Find where the given text appears and provide that cell's center as [x, y] coordinate. 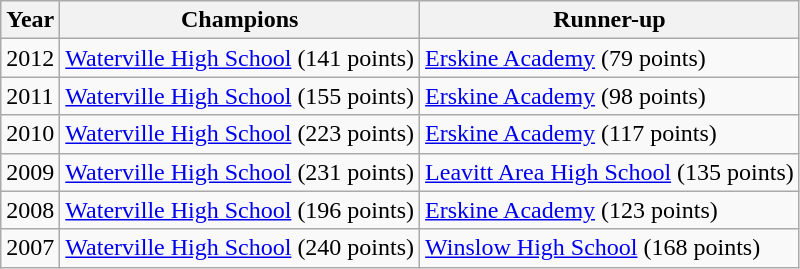
2012 [30, 58]
Erskine Academy (117 points) [610, 134]
Waterville High School (240 points) [240, 248]
Waterville High School (155 points) [240, 96]
Erskine Academy (98 points) [610, 96]
Leavitt Area High School (135 points) [610, 172]
Waterville High School (196 points) [240, 210]
Waterville High School (231 points) [240, 172]
Winslow High School (168 points) [610, 248]
2008 [30, 210]
Year [30, 20]
2010 [30, 134]
Champions [240, 20]
2011 [30, 96]
Erskine Academy (123 points) [610, 210]
Waterville High School (141 points) [240, 58]
Waterville High School (223 points) [240, 134]
2007 [30, 248]
2009 [30, 172]
Erskine Academy (79 points) [610, 58]
Runner-up [610, 20]
